Determine the (X, Y) coordinate at the center of the cell enclosing the given text.  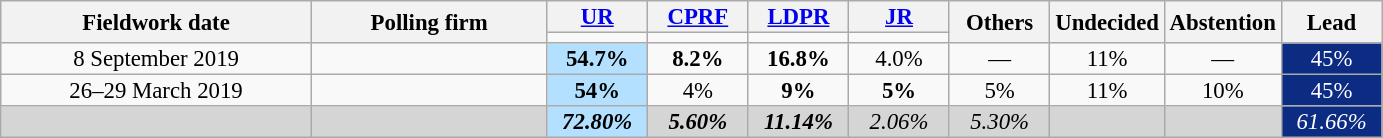
4.0% (900, 59)
4% (698, 91)
11.14% (798, 122)
Lead (1332, 22)
5.60% (698, 122)
61.66% (1332, 122)
JR (900, 17)
Abstention (1222, 22)
5.30% (1000, 122)
Undecided (1107, 22)
8.2% (698, 59)
UR (598, 17)
8 September 2019 (156, 59)
54% (598, 91)
72.80% (598, 122)
54.7% (598, 59)
9% (798, 91)
16.8% (798, 59)
Others (1000, 22)
LDPR (798, 17)
26–29 March 2019 (156, 91)
Fieldwork date (156, 22)
2.06% (900, 122)
CPRF (698, 17)
10% (1222, 91)
Polling firm (429, 22)
